Extract the (X, Y) coordinate from the center of the cell holding the provided text.  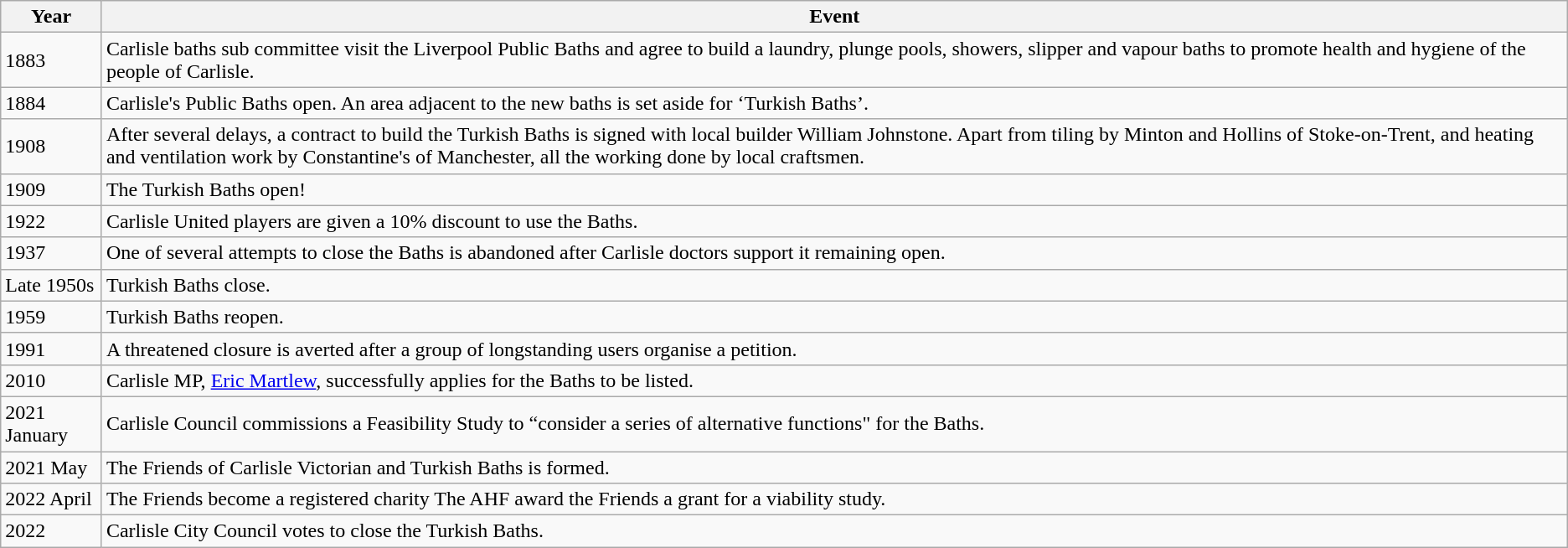
Carlisle MP, Eric Martlew, successfully applies for the Baths to be listed. (834, 380)
Carlisle City Council votes to close the Turkish Baths. (834, 531)
1909 (52, 189)
2021 January (52, 424)
Carlisle's Public Baths open. An area adjacent to the new baths is set aside for ‘Turkish Baths’. (834, 103)
Carlisle Council commissions a Feasibility Study to “consider a series of alternative functions" for the Baths. (834, 424)
The Friends of Carlisle Victorian and Turkish Baths is formed. (834, 467)
The Turkish Baths open! (834, 189)
Carlisle United players are given a 10% discount to use the Baths. (834, 221)
2021 May (52, 467)
1959 (52, 317)
2022 April (52, 499)
2010 (52, 380)
Turkish Baths reopen. (834, 317)
1991 (52, 349)
1937 (52, 253)
A threatened closure is averted after a group of longstanding users organise a petition. (834, 349)
Event (834, 17)
Late 1950s (52, 285)
1883 (52, 60)
Turkish Baths close. (834, 285)
1884 (52, 103)
One of several attempts to close the Baths is abandoned after Carlisle doctors support it remaining open. (834, 253)
2022 (52, 531)
1922 (52, 221)
The Friends become a registered charity The AHF award the Friends a grant for a viability study. (834, 499)
Year (52, 17)
1908 (52, 146)
